Output the [X, Y] coordinate of the center of the cell containing the given text.  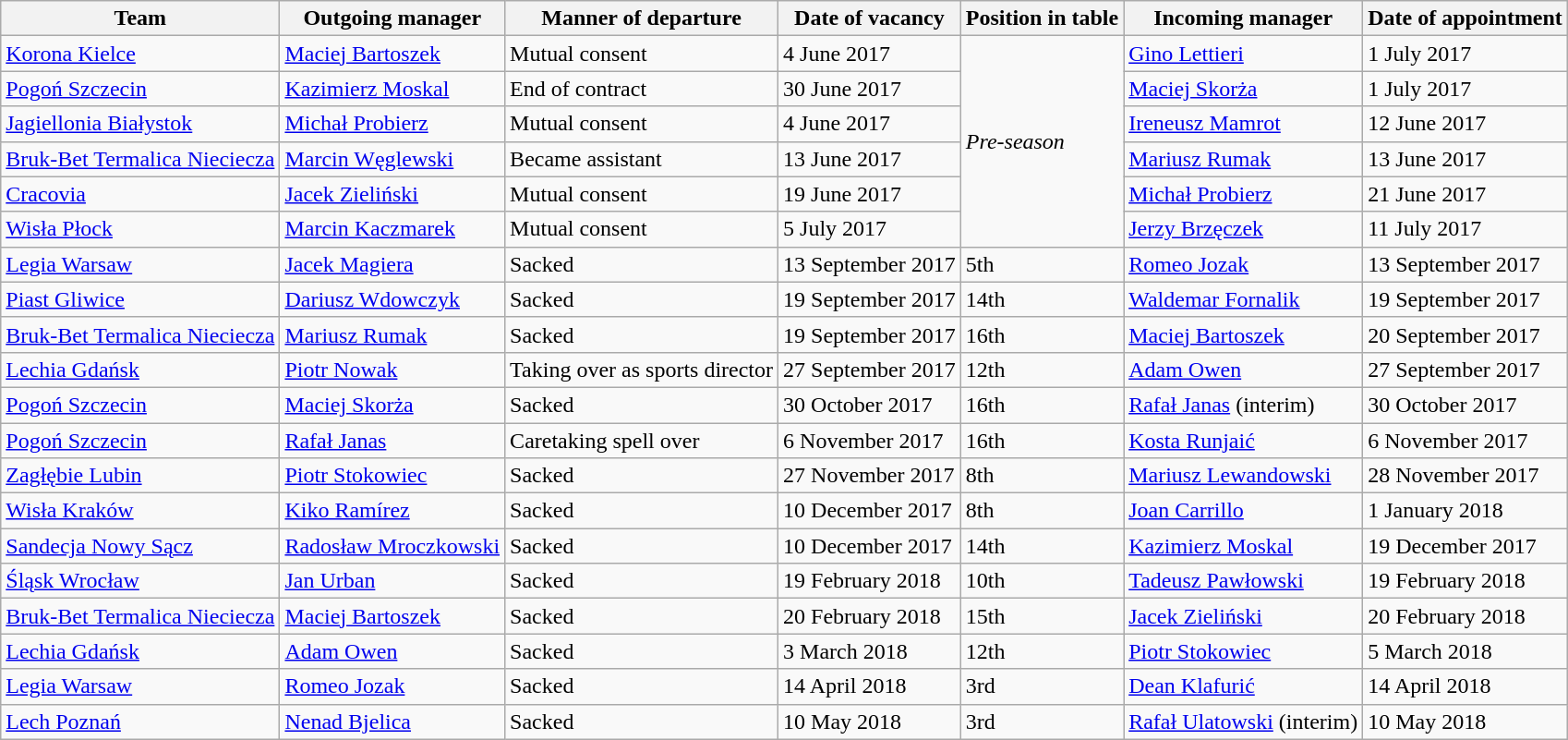
Śląsk Wrocław [140, 581]
Pre-season [1042, 141]
Joan Carrillo [1243, 511]
Rafał Janas (interim) [1243, 405]
19 December 2017 [1465, 546]
Outgoing manager [392, 18]
Jerzy Brzęczek [1243, 229]
11 July 2017 [1465, 229]
Manner of departure [642, 18]
Radosław Mroczkowski [392, 546]
5 March 2018 [1465, 651]
Kiko Ramírez [392, 511]
Jan Urban [392, 581]
19 June 2017 [870, 194]
Jacek Magiera [392, 264]
20 September 2017 [1465, 334]
Date of appointment [1465, 18]
Korona Kielce [140, 54]
5 July 2017 [870, 229]
Sandecja Nowy Sącz [140, 546]
Zagłębie Lubin [140, 476]
Caretaking spell over [642, 441]
10th [1042, 581]
Team [140, 18]
Gino Lettieri [1243, 54]
5th [1042, 264]
Mariusz Lewandowski [1243, 476]
Dariusz Wdowczyk [392, 299]
Dean Klafurić [1243, 686]
Waldemar Fornalik [1243, 299]
Taking over as sports director [642, 370]
27 November 2017 [870, 476]
Marcin Węglewski [392, 159]
Wisła Płock [140, 229]
Rafał Ulatowski (interim) [1243, 722]
Nenad Bjelica [392, 722]
Piotr Nowak [392, 370]
Kosta Runjaić [1243, 441]
15th [1042, 616]
12 June 2017 [1465, 124]
Piast Gliwice [140, 299]
Lech Poznań [140, 722]
Cracovia [140, 194]
Became assistant [642, 159]
Marcin Kaczmarek [392, 229]
30 June 2017 [870, 89]
End of contract [642, 89]
Rafał Janas [392, 441]
Incoming manager [1243, 18]
Position in table [1042, 18]
Tadeusz Pawłowski [1243, 581]
Ireneusz Mamrot [1243, 124]
21 June 2017 [1465, 194]
1 January 2018 [1465, 511]
Jagiellonia Białystok [140, 124]
Date of vacancy [870, 18]
3 March 2018 [870, 651]
28 November 2017 [1465, 476]
Wisła Kraków [140, 511]
